Determine the (X, Y) coordinate at the center of the cell enclosing the given text.  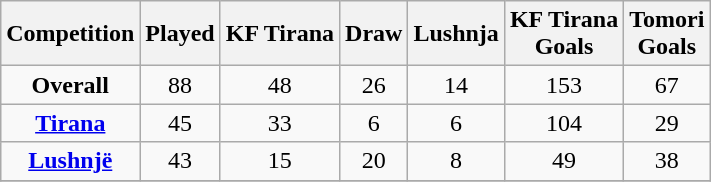
Played (180, 34)
20 (374, 161)
26 (374, 85)
8 (456, 161)
45 (180, 123)
43 (180, 161)
29 (667, 123)
49 (564, 161)
33 (280, 123)
67 (667, 85)
Tirana (70, 123)
88 (180, 85)
38 (667, 161)
15 (280, 161)
48 (280, 85)
14 (456, 85)
Competition (70, 34)
Lushnja (456, 34)
153 (564, 85)
KF Tirana (280, 34)
104 (564, 123)
KF Tirana Goals (564, 34)
Tomori Goals (667, 34)
Lushnjë (70, 161)
Draw (374, 34)
Overall (70, 85)
